Return the [x, y] coordinate for the center point of the cell that contains the specified text.  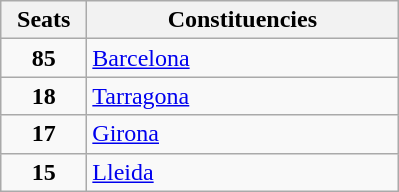
Seats [44, 20]
18 [44, 96]
Constituencies [242, 20]
17 [44, 134]
85 [44, 58]
15 [44, 172]
Girona [242, 134]
Lleida [242, 172]
Tarragona [242, 96]
Barcelona [242, 58]
